Pinpoint the cell where the given text exists, returning its [X, Y] midpoint coordinate. 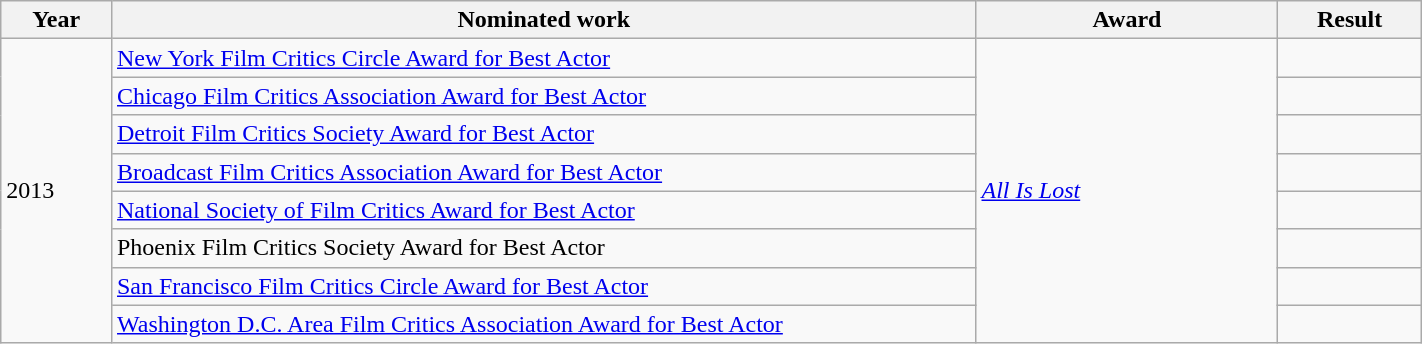
Year [56, 20]
Award [1127, 20]
Broadcast Film Critics Association Award for Best Actor [543, 172]
New York Film Critics Circle Award for Best Actor [543, 58]
Chicago Film Critics Association Award for Best Actor [543, 96]
Phoenix Film Critics Society Award for Best Actor [543, 248]
All Is Lost [1127, 191]
National Society of Film Critics Award for Best Actor [543, 210]
Detroit Film Critics Society Award for Best Actor [543, 134]
2013 [56, 191]
Washington D.C. Area Film Critics Association Award for Best Actor [543, 324]
San Francisco Film Critics Circle Award for Best Actor [543, 286]
Result [1350, 20]
Nominated work [543, 20]
